Scan for the cell matching the given text and deliver its (X, Y) coordinate at center. 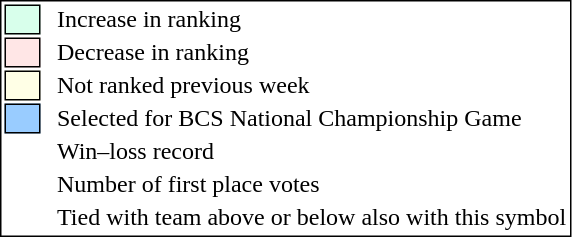
Win–loss record (312, 151)
Tied with team above or below also with this symbol (312, 217)
Selected for BCS National Championship Game (312, 119)
Decrease in ranking (312, 53)
Not ranked previous week (312, 85)
Increase in ranking (312, 19)
Number of first place votes (312, 185)
